Provide the (X, Y) coordinate of the cell's center where the given text is located.  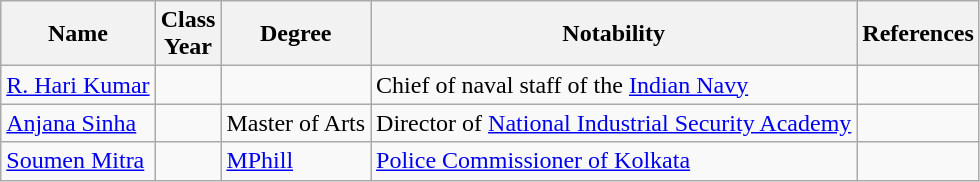
Notability (614, 34)
MPhill (296, 161)
Master of Arts (296, 123)
Name (78, 34)
References (918, 34)
Chief of naval staff of the Indian Navy (614, 85)
Police Commissioner of Kolkata (614, 161)
ClassYear (188, 34)
Anjana Sinha (78, 123)
Soumen Mitra (78, 161)
Degree (296, 34)
Director of National Industrial Security Academy (614, 123)
R. Hari Kumar (78, 85)
